Detect which cell encompasses the target text, then output its (X, Y) center coordinate. 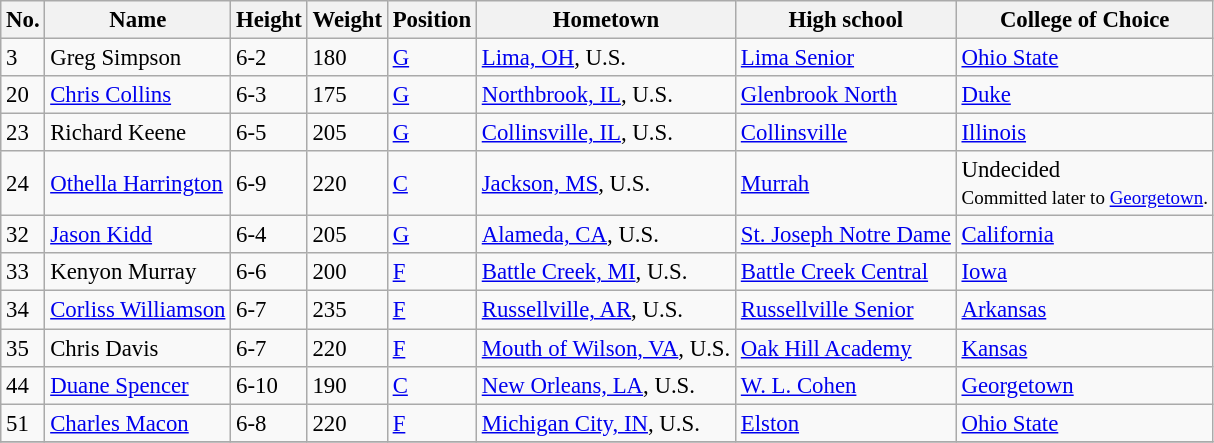
Michigan City, IN, U.S. (606, 423)
Name (138, 20)
St. Joseph Notre Dame (846, 235)
Weight (347, 20)
35 (23, 348)
51 (23, 423)
34 (23, 310)
Georgetown (1084, 385)
Battle Creek Central (846, 273)
44 (23, 385)
Hometown (606, 20)
Kenyon Murray (138, 273)
200 (347, 273)
Oak Hill Academy (846, 348)
6-6 (269, 273)
6-3 (269, 95)
6-9 (269, 184)
6-2 (269, 58)
Duke (1084, 95)
6-8 (269, 423)
6-10 (269, 385)
Lima Senior (846, 58)
Collinsville, IL, U.S. (606, 133)
Richard Keene (138, 133)
Height (269, 20)
Lima, OH, U.S. (606, 58)
Arkansas (1084, 310)
24 (23, 184)
New Orleans, LA, U.S. (606, 385)
UndecidedCommitted later to Georgetown. (1084, 184)
Chris Davis (138, 348)
3 (23, 58)
Northbrook, IL, U.S. (606, 95)
6-5 (269, 133)
175 (347, 95)
Iowa (1084, 273)
Greg Simpson (138, 58)
College of Choice (1084, 20)
Russellville Senior (846, 310)
Collinsville (846, 133)
20 (23, 95)
Mouth of Wilson, VA, U.S. (606, 348)
Corliss Williamson (138, 310)
Jackson, MS, U.S. (606, 184)
Glenbrook North (846, 95)
235 (347, 310)
Position (432, 20)
6-4 (269, 235)
W. L. Cohen (846, 385)
High school (846, 20)
California (1084, 235)
190 (347, 385)
Duane Spencer (138, 385)
Jason Kidd (138, 235)
Chris Collins (138, 95)
Murrah (846, 184)
Kansas (1084, 348)
Russellville, AR, U.S. (606, 310)
Battle Creek, MI, U.S. (606, 273)
No. (23, 20)
Alameda, CA, U.S. (606, 235)
23 (23, 133)
32 (23, 235)
Illinois (1084, 133)
180 (347, 58)
Elston (846, 423)
33 (23, 273)
Othella Harrington (138, 184)
Charles Macon (138, 423)
